Find where the given text appears and provide that cell's center as (x, y) coordinate. 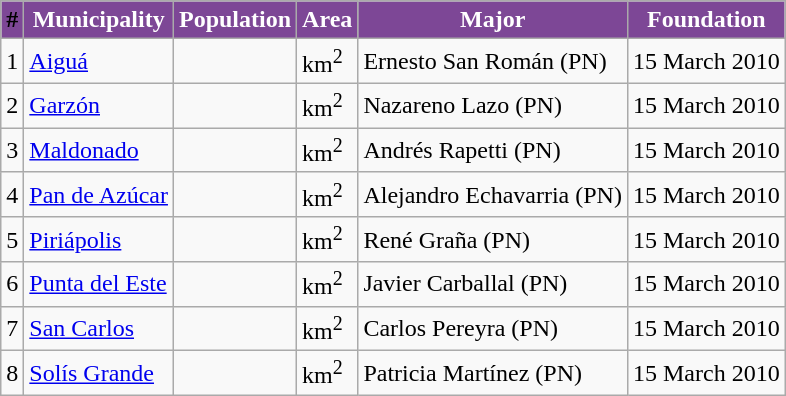
Patricia Martínez (PN) (493, 374)
Carlos Pereyra (PN) (493, 328)
Population (234, 20)
8 (12, 374)
Solís Grande (99, 374)
6 (12, 284)
San Carlos (99, 328)
Punta del Este (99, 284)
Foundation (706, 20)
Nazareno Lazo (PN) (493, 106)
Alejandro Echavarria (PN) (493, 194)
4 (12, 194)
Municipality (99, 20)
Piriápolis (99, 240)
Javier Carballal (PN) (493, 284)
# (12, 20)
Aiguá (99, 62)
2 (12, 106)
3 (12, 150)
1 (12, 62)
Area (328, 20)
5 (12, 240)
René Graña (PN) (493, 240)
7 (12, 328)
Major (493, 20)
Ernesto San Román (PN) (493, 62)
Andrés Rapetti (PN) (493, 150)
Pan de Azúcar (99, 194)
Garzón (99, 106)
Maldonado (99, 150)
